Search for the cell housing the specified text and yield its [x, y] center coordinate. 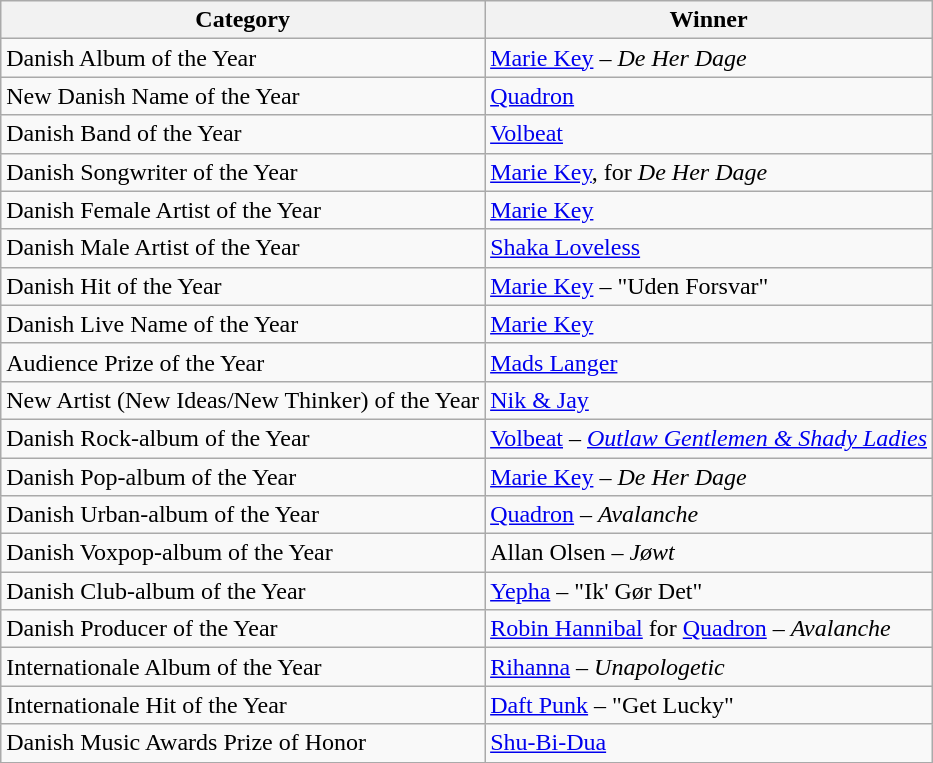
Daft Punk – "Get Lucky" [709, 705]
Quadron – Avalanche [709, 515]
Danish Female Artist of the Year [243, 210]
Danish Music Awards Prize of Honor [243, 743]
Danish Club-album of the Year [243, 591]
Mads Langer [709, 362]
Shu-Bi-Dua [709, 743]
Danish Male Artist of the Year [243, 248]
Volbeat – Outlaw Gentlemen & Shady Ladies [709, 438]
Danish Live Name of the Year [243, 324]
Danish Songwriter of the Year [243, 172]
Danish Band of the Year [243, 134]
Category [243, 20]
Danish Rock-album of the Year [243, 438]
Volbeat [709, 134]
Danish Pop-album of the Year [243, 477]
Winner [709, 20]
Allan Olsen – Jøwt [709, 553]
Yepha – "Ik' Gør Det" [709, 591]
Danish Urban-album of the Year [243, 515]
Marie Key, for De Her Dage [709, 172]
Audience Prize of the Year [243, 362]
New Artist (New Ideas/New Thinker) of the Year [243, 400]
Danish Producer of the Year [243, 629]
Robin Hannibal for Quadron – Avalanche [709, 629]
Internationale Hit of the Year [243, 705]
Nik & Jay [709, 400]
Shaka Loveless [709, 248]
Danish Album of the Year [243, 58]
Marie Key – "Uden Forsvar" [709, 286]
Quadron [709, 96]
Danish Hit of the Year [243, 286]
Rihanna – Unapologetic [709, 667]
New Danish Name of the Year [243, 96]
Danish Voxpop-album of the Year [243, 553]
Internationale Album of the Year [243, 667]
